Determine the (x, y) coordinate at the center of the cell enclosing the given text.  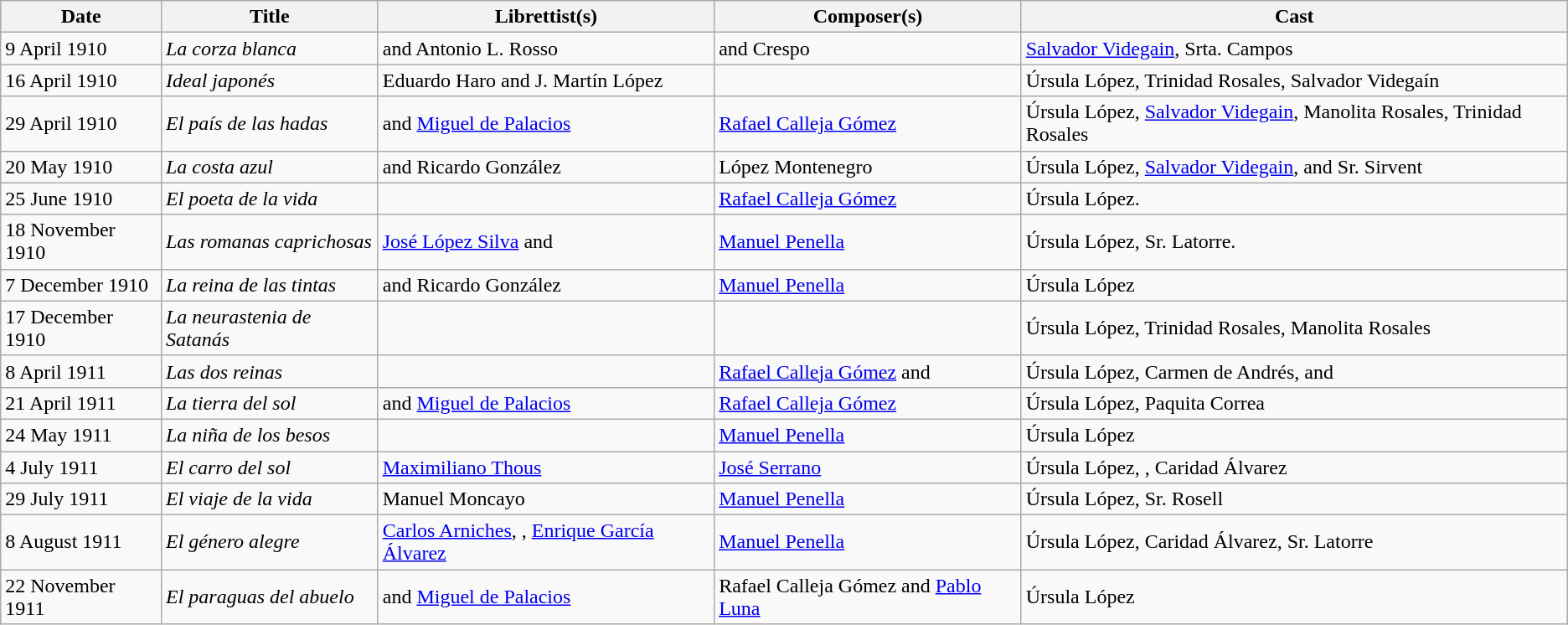
José Serrano (868, 467)
Úrsula López, Salvador Videgain, and Sr. Sirvent (1294, 167)
Úrsula López, Sr. Rosell (1294, 499)
Úrsula López, , Caridad Álvarez (1294, 467)
and Antonio L. Rosso (546, 49)
9 April 1910 (81, 49)
Cast (1294, 17)
Salvador Videgain, Srta. Campos (1294, 49)
8 April 1911 (81, 371)
Manuel Moncayo (546, 499)
El género alegre (270, 543)
López Montenegro (868, 167)
4 July 1911 (81, 467)
18 November 1910 (81, 241)
Rafael Calleja Gómez and Pablo Luna (868, 597)
21 April 1911 (81, 403)
Las romanas caprichosas (270, 241)
Ideal japonés (270, 80)
Úrsula López, Caridad Álvarez, Sr. Latorre (1294, 543)
Úrsula López, Salvador Videgain, Manolita Rosales, Trinidad Rosales (1294, 124)
29 April 1910 (81, 124)
Rafael Calleja Gómez and (868, 371)
José López Silva and (546, 241)
20 May 1910 (81, 167)
Las dos reinas (270, 371)
22 November 1911 (81, 597)
Librettist(s) (546, 17)
El carro del sol (270, 467)
La niña de los besos (270, 435)
La reina de las tintas (270, 285)
29 July 1911 (81, 499)
El paraguas del abuelo (270, 597)
La corza blanca (270, 49)
Úrsula López. (1294, 199)
El poeta de la vida (270, 199)
Úrsula López, Paquita Correa (1294, 403)
Carlos Arniches, , Enrique García Álvarez (546, 543)
El país de las hadas (270, 124)
El viaje de la vida (270, 499)
Title (270, 17)
Date (81, 17)
La tierra del sol (270, 403)
Úrsula López, Trinidad Rosales, Salvador Videgaín (1294, 80)
La costa azul (270, 167)
Eduardo Haro and J. Martín López (546, 80)
25 June 1910 (81, 199)
La neurastenia de Satanás (270, 328)
17 December 1910 (81, 328)
7 December 1910 (81, 285)
Úrsula López, Sr. Latorre. (1294, 241)
16 April 1910 (81, 80)
and Crespo (868, 49)
Úrsula López, Trinidad Rosales, Manolita Rosales (1294, 328)
Úrsula López, Carmen de Andrés, and (1294, 371)
Maximiliano Thous (546, 467)
Composer(s) (868, 17)
24 May 1911 (81, 435)
8 August 1911 (81, 543)
